Pinpoint the cell where the given text exists, returning its [X, Y] midpoint coordinate. 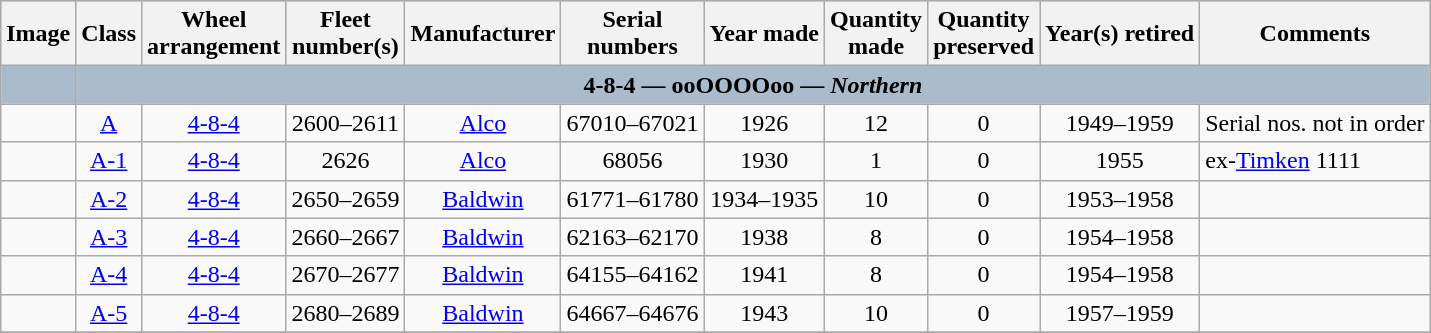
1934–1935 [764, 199]
Fleetnumber(s) [346, 34]
A-1 [109, 161]
Year(s) retired [1120, 34]
Wheelarrangement [214, 34]
A-4 [109, 275]
2680–2689 [346, 313]
1930 [764, 161]
2600–2611 [346, 123]
1957–1959 [1120, 313]
2650–2659 [346, 199]
62163–62170 [632, 237]
2660–2667 [346, 237]
Image [38, 34]
A-2 [109, 199]
ex-Timken 1111 [1315, 161]
1955 [1120, 161]
A-3 [109, 237]
1 [876, 161]
Comments [1315, 34]
2670–2677 [346, 275]
1953–1958 [1120, 199]
Manufacturer [483, 34]
64667–64676 [632, 313]
1949–1959 [1120, 123]
1926 [764, 123]
Year made [764, 34]
4-8-4 — ooOOOOoo — Northern [753, 85]
68056 [632, 161]
Class [109, 34]
1943 [764, 313]
Quantitymade [876, 34]
Quantitypreserved [984, 34]
Serial nos. not in order [1315, 123]
61771–61780 [632, 199]
A [109, 123]
Serialnumbers [632, 34]
67010–67021 [632, 123]
64155–64162 [632, 275]
1938 [764, 237]
A-5 [109, 313]
2626 [346, 161]
12 [876, 123]
1941 [764, 275]
